For the text-containing cell, return its midpoint in [X, Y] coordinate format. 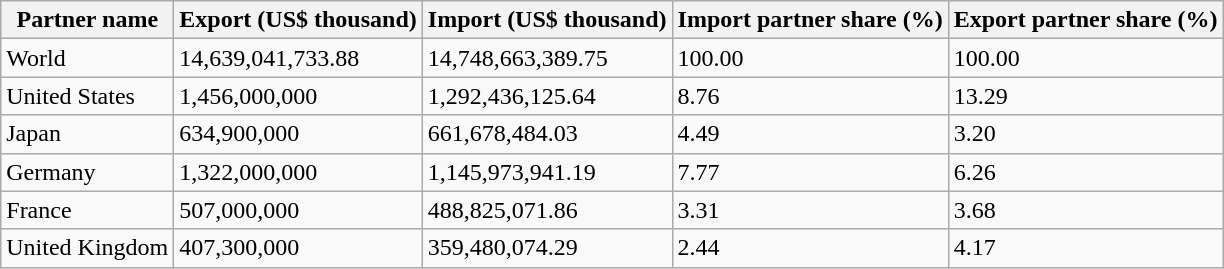
World [88, 58]
1,292,436,125.64 [547, 96]
13.29 [1086, 96]
Export (US$ thousand) [298, 20]
3.68 [1086, 210]
634,900,000 [298, 134]
Germany [88, 172]
Export partner share (%) [1086, 20]
Import (US$ thousand) [547, 20]
Japan [88, 134]
507,000,000 [298, 210]
United Kingdom [88, 248]
359,480,074.29 [547, 248]
3.20 [1086, 134]
1,145,973,941.19 [547, 172]
3.31 [810, 210]
14,748,663,389.75 [547, 58]
1,322,000,000 [298, 172]
4.49 [810, 134]
2.44 [810, 248]
14,639,041,733.88 [298, 58]
Import partner share (%) [810, 20]
8.76 [810, 96]
6.26 [1086, 172]
488,825,071.86 [547, 210]
407,300,000 [298, 248]
United States [88, 96]
1,456,000,000 [298, 96]
France [88, 210]
7.77 [810, 172]
Partner name [88, 20]
661,678,484.03 [547, 134]
4.17 [1086, 248]
